Provide the [x, y] coordinate of the cell's center where the given text is located.  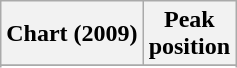
Peakposition [189, 34]
Chart (2009) [72, 34]
